From the cell containing the given text, extract its center point as [x, y] coordinate. 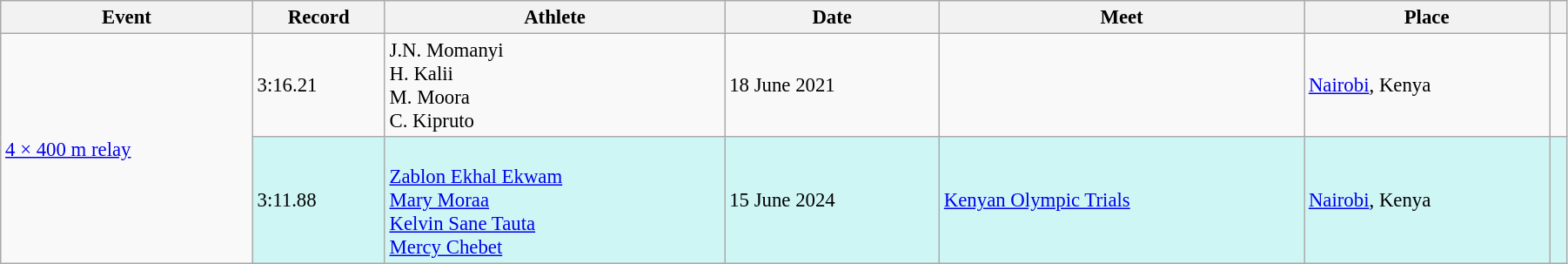
J.N. MomanyiH. KaliiM. MooraC. Kipruto [555, 85]
15 June 2024 [832, 200]
Event [127, 17]
4 × 400 m relay [127, 149]
Date [832, 17]
Kenyan Olympic Trials [1122, 200]
Meet [1122, 17]
Record [318, 17]
3:11.88 [318, 200]
3:16.21 [318, 85]
Zablon Ekhal EkwamMary MoraaKelvin Sane TautaMercy Chebet [555, 200]
Place [1427, 17]
18 June 2021 [832, 85]
Athlete [555, 17]
